Provide the [x, y] coordinate of the cell's center where the given text is located.  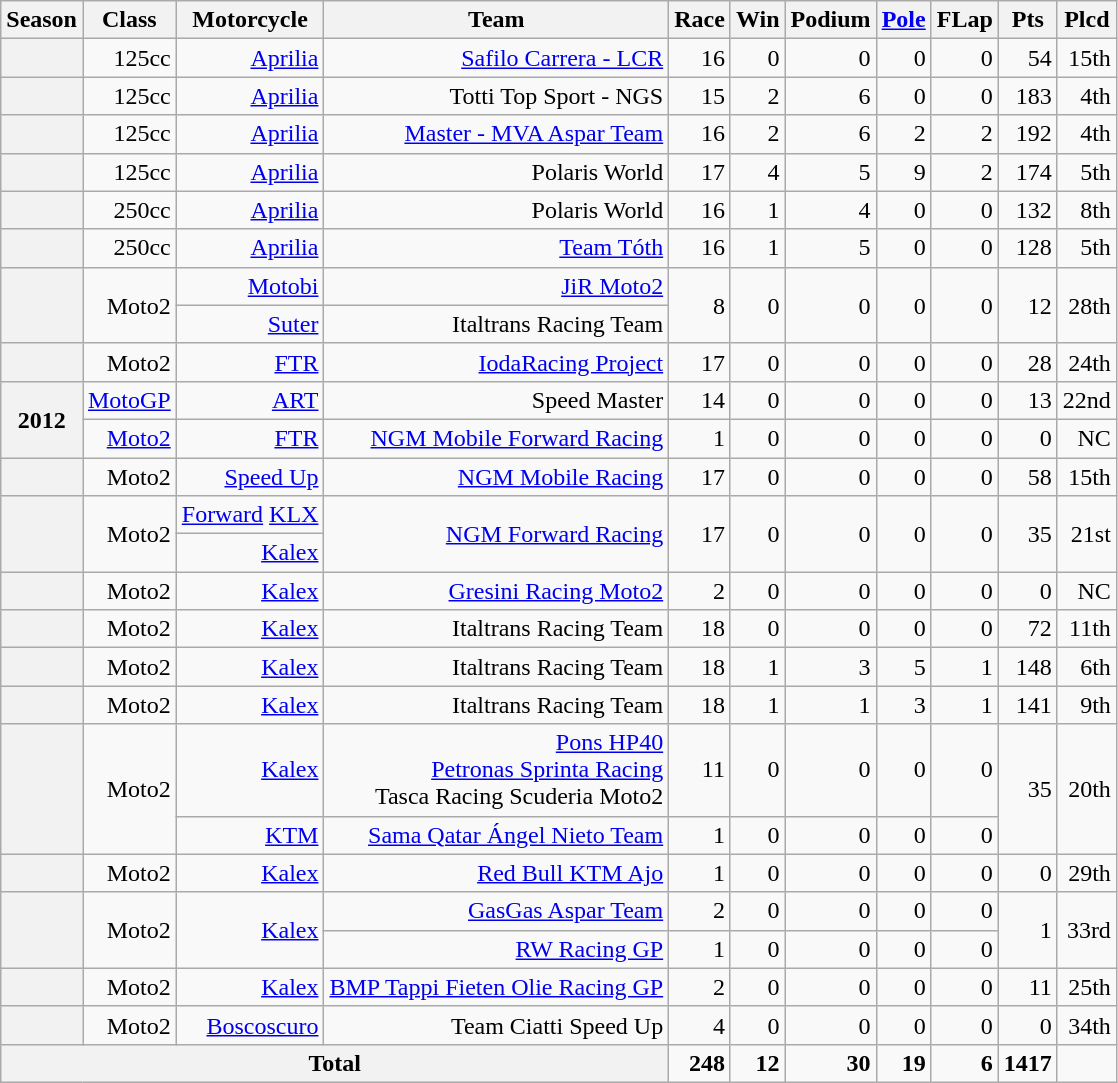
Speed Master [496, 400]
JiR Moto2 [496, 286]
Race [700, 20]
Team Ciatti Speed Up [496, 1025]
Speed Up [250, 477]
13 [1028, 400]
Team Tóth [496, 248]
Pons HP40Petronas Sprinta RacingTasca Racing Scuderia Moto2 [496, 770]
Total [335, 1063]
132 [1028, 210]
248 [700, 1063]
8 [700, 305]
15 [700, 96]
1417 [1028, 1063]
Gresini Racing Moto2 [496, 591]
KTM [250, 835]
148 [1028, 667]
28 [1028, 362]
Suter [250, 324]
25th [1086, 987]
22nd [1086, 400]
Master - MVA Aspar Team [496, 134]
34th [1086, 1025]
Red Bull KTM Ajo [496, 873]
128 [1028, 248]
Podium [830, 20]
Motobi [250, 286]
NGM Mobile Forward Racing [496, 438]
20th [1086, 789]
BMP Tappi Fieten Olie Racing GP [496, 987]
9 [904, 172]
14 [700, 400]
192 [1028, 134]
28th [1086, 305]
2012 [42, 419]
Team [496, 20]
Plcd [1086, 20]
33rd [1086, 930]
29th [1086, 873]
9th [1086, 705]
FLap [964, 20]
Boscoscuro [250, 1025]
Totti Top Sport - NGS [496, 96]
19 [904, 1063]
RW Racing GP [496, 949]
IodaRacing Project [496, 362]
Motorcycle [250, 20]
11th [1086, 629]
Safilo Carrera - LCR [496, 58]
8th [1086, 210]
6th [1086, 667]
141 [1028, 705]
Season [42, 20]
72 [1028, 629]
Pts [1028, 20]
58 [1028, 477]
MotoGP [129, 400]
30 [830, 1063]
174 [1028, 172]
Forward KLX [250, 515]
Win [758, 20]
Pole [904, 20]
ART [250, 400]
GasGas Aspar Team [496, 911]
NGM Mobile Racing [496, 477]
183 [1028, 96]
NGM Forward Racing [496, 534]
Class [129, 20]
24th [1086, 362]
54 [1028, 58]
21st [1086, 534]
Sama Qatar Ángel Nieto Team [496, 835]
